Provide the (x, y) coordinate of the cell's center where the given text is located.  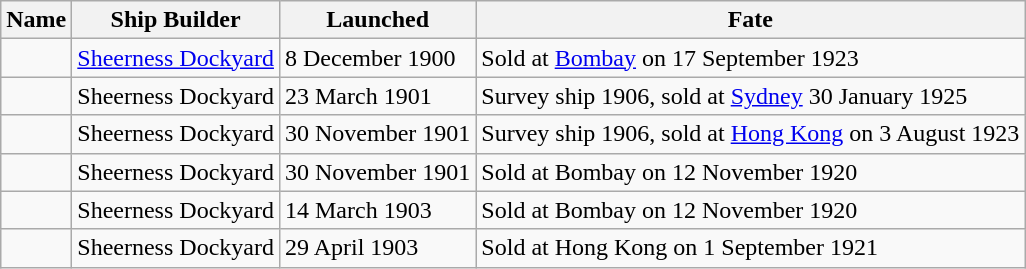
Name (36, 20)
23 March 1901 (377, 96)
Fate (750, 20)
Survey ship 1906, sold at Hong Kong on 3 August 1923 (750, 134)
14 March 1903 (377, 210)
Survey ship 1906, sold at Sydney 30 January 1925 (750, 96)
8 December 1900 (377, 58)
Ship Builder (176, 20)
Launched (377, 20)
Sold at Hong Kong on 1 September 1921 (750, 248)
Sold at Bombay on 17 September 1923 (750, 58)
29 April 1903 (377, 248)
